Find where the given text appears and provide that cell's center as [X, Y] coordinate. 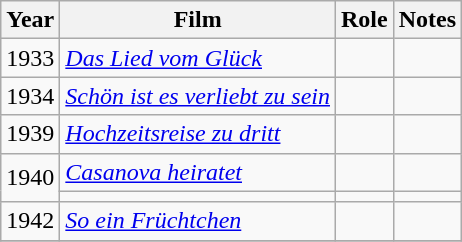
Schön ist es verliebt zu sein [198, 96]
1939 [30, 134]
1933 [30, 58]
Year [30, 20]
1940 [30, 178]
So ein Früchtchen [198, 221]
Hochzeitsreise zu dritt [198, 134]
Casanova heiratet [198, 172]
Role [365, 20]
Notes [427, 20]
Film [198, 20]
Das Lied vom Glück [198, 58]
1942 [30, 221]
1934 [30, 96]
